Extract the [X, Y] coordinate from the center of the cell holding the provided text.  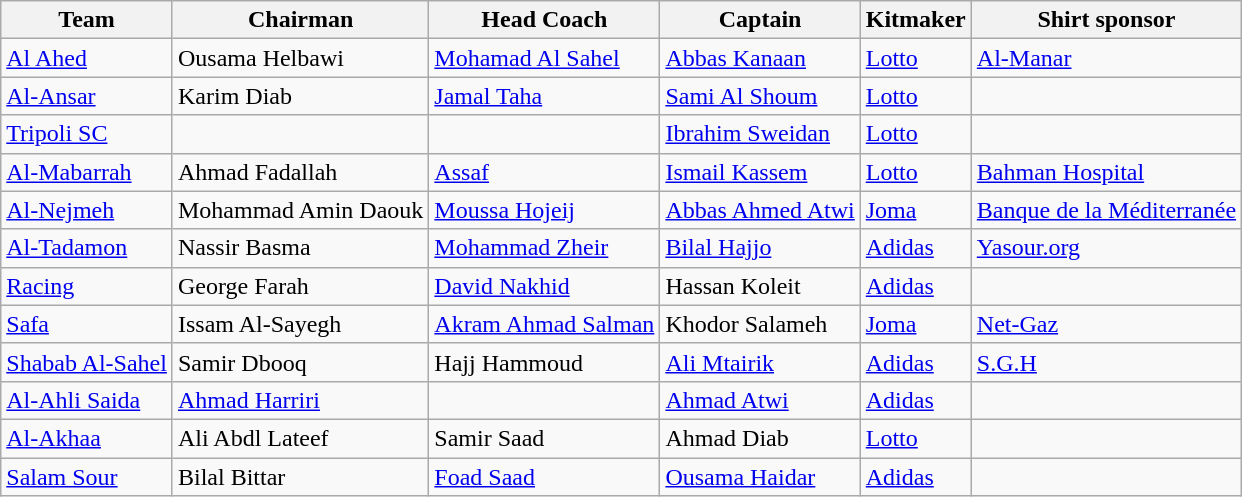
David Nakhid [544, 286]
Ahmad Diab [760, 438]
Al-Ahli Saida [87, 400]
Net-Gaz [1106, 324]
Salam Sour [87, 477]
Abbas Ahmed Atwi [760, 210]
George Farah [300, 286]
Hassan Koleit [760, 286]
Bilal Hajjo [760, 248]
Captain [760, 20]
Ousama Haidar [760, 477]
Foad Saad [544, 477]
Al-Manar [1106, 58]
Head Coach [544, 20]
Mohammad Amin Daouk [300, 210]
Ibrahim Sweidan [760, 134]
Ousama Helbawi [300, 58]
Sami Al Shoum [760, 96]
S.G.H [1106, 362]
Khodor Salameh [760, 324]
Nassir Basma [300, 248]
Al-Nejmeh [87, 210]
Al-Ansar [87, 96]
Al Ahed [87, 58]
Al-Akhaa [87, 438]
Assaf [544, 172]
Ali Mtairik [760, 362]
Chairman [300, 20]
Ahmad Fadallah [300, 172]
Shabab Al-Sahel [87, 362]
Al-Mabarrah [87, 172]
Team [87, 20]
Abbas Kanaan [760, 58]
Samir Saad [544, 438]
Samir Dbooq [300, 362]
Banque de la Méditerranée [1106, 210]
Mohamad Al Sahel [544, 58]
Shirt sponsor [1106, 20]
Safa [87, 324]
Akram Ahmad Salman [544, 324]
Ali Abdl Lateef [300, 438]
Kitmaker [916, 20]
Mohammad Zheir [544, 248]
Moussa Hojeij [544, 210]
Racing [87, 286]
Karim Diab [300, 96]
Yasour.org [1106, 248]
Ahmad Atwi [760, 400]
Tripoli SC [87, 134]
Issam Al-Sayegh [300, 324]
Jamal Taha [544, 96]
Bilal Bittar [300, 477]
Ismail Kassem [760, 172]
Al-Tadamon [87, 248]
Bahman Hospital [1106, 172]
Hajj Hammoud [544, 362]
Ahmad Harriri [300, 400]
